Pinpoint the cell where the given text exists, returning its [x, y] midpoint coordinate. 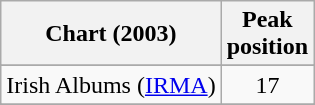
Irish Albums (IRMA) [111, 85]
Peak position [267, 34]
17 [267, 85]
Chart (2003) [111, 34]
